Capture the cell that displays the provided text and extract its (x, y) central coordinate. 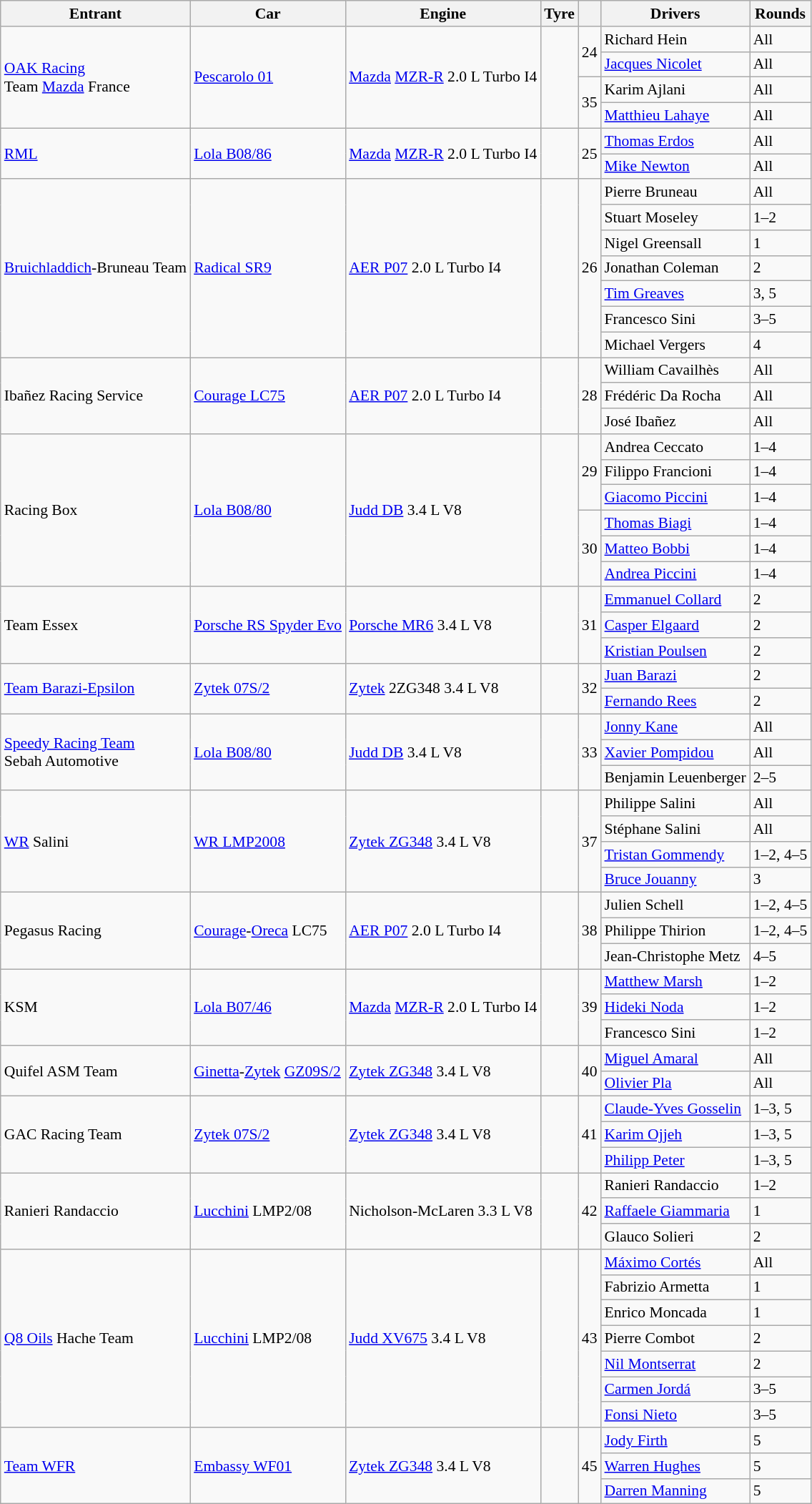
32 (590, 688)
28 (590, 396)
Fabrizio Armetta (675, 1287)
31 (590, 625)
Pescarolo 01 (267, 77)
Nigel Greensall (675, 243)
Claude-Yves Gosselin (675, 1109)
Fernando Rees (675, 702)
Jonny Kane (675, 727)
Xavier Pompidou (675, 752)
3, 5 (781, 294)
Bruichladdich-Bruneau Team (96, 269)
Team WFR (96, 1466)
Raffaele Giammaria (675, 1211)
Thomas Erdos (675, 141)
Team Essex (96, 625)
3 (781, 880)
Racing Box (96, 511)
Hideki Noda (675, 1008)
Glauco Solieri (675, 1237)
Warren Hughes (675, 1466)
Michael Vergers (675, 345)
José Ibañez (675, 421)
Radical SR9 (267, 269)
Kristian Poulsen (675, 651)
Philipp Peter (675, 1160)
William Cavailhès (675, 370)
Team Barazi-Epsilon (96, 688)
Emmanuel Collard (675, 600)
4 (781, 345)
OAK Racing Team Mazda France (96, 77)
43 (590, 1339)
Drivers (675, 14)
Olivier Pla (675, 1083)
Judd XV675 3.4 L V8 (443, 1339)
Courage-Oreca LC75 (267, 931)
RML (96, 153)
Philippe Thirion (675, 931)
Tyre (559, 14)
Engine (443, 14)
39 (590, 1007)
Enrico Moncada (675, 1313)
Giacomo Piccini (675, 498)
Carmen Jordá (675, 1390)
Filippo Francioni (675, 472)
37 (590, 842)
Mike Newton (675, 167)
Richard Hein (675, 39)
Miguel Amaral (675, 1058)
WR Salini (96, 842)
Zytek 2ZG348 3.4 L V8 (443, 688)
Quifel ASM Team (96, 1071)
Entrant (96, 14)
Speedy Racing Team Sebah Automotive (96, 752)
Jacques Nicolet (675, 64)
Matteo Bobbi (675, 549)
Rounds (781, 14)
38 (590, 931)
4–5 (781, 956)
Nil Montserrat (675, 1364)
Ibañez Racing Service (96, 396)
41 (590, 1134)
Nicholson-McLaren 3.3 L V8 (443, 1211)
40 (590, 1071)
Jean-Christophe Metz (675, 956)
Jody Firth (675, 1440)
Bruce Jouanny (675, 880)
WR LMP2008 (267, 842)
Pegasus Racing (96, 931)
Philippe Salini (675, 804)
Lola B08/86 (267, 153)
GAC Racing Team (96, 1134)
29 (590, 472)
Andrea Piccini (675, 574)
Pierre Bruneau (675, 192)
Porsche RS Spyder Evo (267, 625)
35 (590, 103)
Karim Ajlani (675, 90)
Tristan Gommendy (675, 855)
Matthew Marsh (675, 982)
Casper Elgaard (675, 625)
Juan Barazi (675, 676)
Stéphane Salini (675, 829)
Tim Greaves (675, 294)
24 (590, 51)
Courage LC75 (267, 396)
26 (590, 269)
Máximo Cortés (675, 1262)
2–5 (781, 778)
Karim Ojjeh (675, 1135)
Darren Manning (675, 1491)
Julien Schell (675, 905)
Car (267, 14)
Ginetta-Zytek GZ09S/2 (267, 1071)
Q8 Oils Hache Team (96, 1339)
Frédéric Da Rocha (675, 396)
Lola B07/46 (267, 1007)
Pierre Combot (675, 1339)
Stuart Moseley (675, 217)
Benjamin Leuenberger (675, 778)
25 (590, 153)
Embassy WF01 (267, 1466)
Fonsi Nieto (675, 1415)
30 (590, 549)
42 (590, 1211)
Andrea Ceccato (675, 447)
45 (590, 1466)
KSM (96, 1007)
Matthieu Lahaye (675, 116)
33 (590, 752)
Porsche MR6 3.4 L V8 (443, 625)
Thomas Biagi (675, 524)
Jonathan Coleman (675, 268)
